Find where the given text appears and provide that cell's center as (X, Y) coordinate. 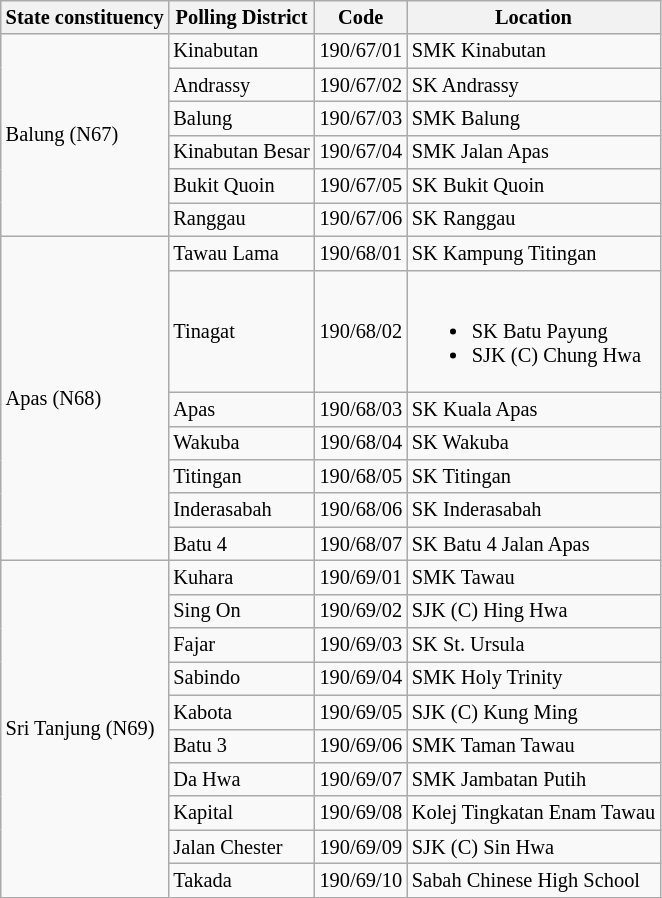
SK Bukit Quoin (534, 186)
Kinabutan Besar (241, 152)
190/67/01 (361, 51)
SMK Balung (534, 118)
SK Kampung Titingan (534, 253)
Apas (N68) (85, 398)
190/68/02 (361, 331)
SK Andrassy (534, 85)
190/69/09 (361, 847)
Sabah Chinese High School (534, 880)
190/68/03 (361, 409)
Tinagat (241, 331)
Batu 3 (241, 746)
Location (534, 17)
190/68/04 (361, 443)
190/67/05 (361, 186)
190/69/08 (361, 813)
Tawau Lama (241, 253)
SK Titingan (534, 476)
190/67/02 (361, 85)
SK Batu PayungSJK (C) Chung Hwa (534, 331)
190/69/10 (361, 880)
SMK Holy Trinity (534, 678)
190/69/05 (361, 712)
190/69/06 (361, 746)
Sri Tanjung (N69) (85, 728)
Inderasabah (241, 510)
Code (361, 17)
SJK (C) Sin Hwa (534, 847)
190/69/01 (361, 577)
190/69/02 (361, 611)
Polling District (241, 17)
SK Kuala Apas (534, 409)
190/69/04 (361, 678)
190/68/07 (361, 544)
Wakuba (241, 443)
Jalan Chester (241, 847)
Kinabutan (241, 51)
190/67/03 (361, 118)
Balung (241, 118)
SK Ranggau (534, 219)
Batu 4 (241, 544)
State constituency (85, 17)
Sabindo (241, 678)
Bukit Quoin (241, 186)
SMK Jalan Apas (534, 152)
190/69/03 (361, 645)
SMK Kinabutan (534, 51)
SMK Tawau (534, 577)
SK St. Ursula (534, 645)
SK Batu 4 Jalan Apas (534, 544)
190/68/06 (361, 510)
Kuhara (241, 577)
SK Inderasabah (534, 510)
SK Wakuba (534, 443)
Titingan (241, 476)
190/69/07 (361, 779)
Andrassy (241, 85)
190/68/01 (361, 253)
SMK Taman Tawau (534, 746)
SJK (C) Kung Ming (534, 712)
Kolej Tingkatan Enam Tawau (534, 813)
Da Hwa (241, 779)
Apas (241, 409)
Sing On (241, 611)
Takada (241, 880)
SJK (C) Hing Hwa (534, 611)
190/67/06 (361, 219)
SMK Jambatan Putih (534, 779)
190/68/05 (361, 476)
Fajar (241, 645)
Kabota (241, 712)
190/67/04 (361, 152)
Kapital (241, 813)
Balung (N67) (85, 135)
Ranggau (241, 219)
